Scan for the cell matching the given text and deliver its [X, Y] coordinate at center. 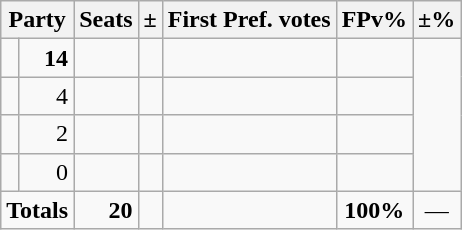
Party [38, 20]
2 [46, 134]
± [150, 20]
0 [46, 172]
±% [437, 20]
Totals [38, 210]
First Pref. votes [249, 20]
4 [46, 96]
FPv% [374, 20]
100% [374, 210]
14 [46, 58]
Seats [106, 20]
— [437, 210]
20 [106, 210]
